Capture the cell that displays the provided text and extract its [x, y] central coordinate. 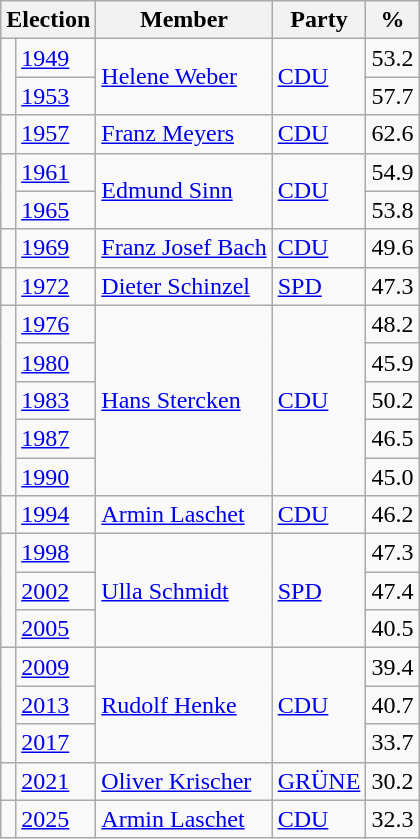
62.6 [392, 134]
45.9 [392, 362]
Election [48, 20]
49.6 [392, 248]
1965 [56, 210]
40.7 [392, 705]
Dieter Schinzel [184, 286]
45.0 [392, 477]
1949 [56, 58]
1953 [56, 96]
Hans Stercken [184, 400]
Party [319, 20]
1972 [56, 286]
1994 [56, 515]
1980 [56, 362]
1957 [56, 134]
33.7 [392, 743]
48.2 [392, 324]
50.2 [392, 400]
2017 [56, 743]
53.8 [392, 210]
Oliver Krischer [184, 781]
% [392, 20]
1983 [56, 400]
Franz Meyers [184, 134]
2002 [56, 591]
Member [184, 20]
2025 [56, 819]
2013 [56, 705]
Rudolf Henke [184, 705]
1961 [56, 172]
46.5 [392, 438]
2005 [56, 629]
30.2 [392, 781]
Ulla Schmidt [184, 591]
40.5 [392, 629]
57.7 [392, 96]
47.4 [392, 591]
1976 [56, 324]
46.2 [392, 515]
1969 [56, 248]
Helene Weber [184, 77]
Franz Josef Bach [184, 248]
32.3 [392, 819]
GRÜNE [319, 781]
2021 [56, 781]
53.2 [392, 58]
1990 [56, 477]
Edmund Sinn [184, 191]
54.9 [392, 172]
1987 [56, 438]
1998 [56, 553]
2009 [56, 667]
39.4 [392, 667]
